Return the [x, y] coordinate for the center point of the cell that contains the specified text.  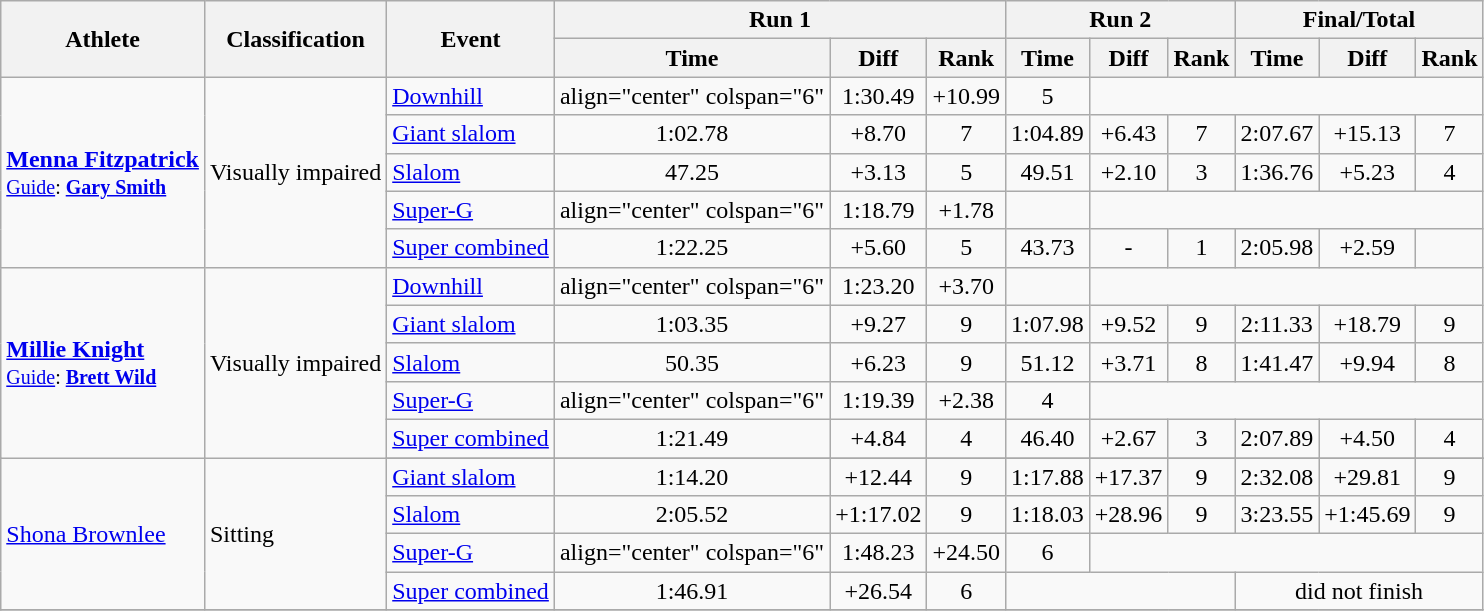
Athlete [103, 39]
3:23.55 [1277, 515]
+3.70 [966, 286]
+2.10 [1128, 172]
Sitting [295, 534]
Classification [295, 39]
47.25 [692, 172]
1:02.78 [692, 134]
+3.13 [878, 172]
1:30.49 [878, 96]
+1.78 [966, 210]
+1:45.69 [1368, 515]
+18.79 [1368, 324]
+8.70 [878, 134]
+10.99 [966, 96]
+9.52 [1128, 324]
did not finish [1359, 591]
1:23.20 [878, 286]
+24.50 [966, 553]
+26.54 [878, 591]
50.35 [692, 362]
2:07.67 [1277, 134]
1:18.03 [1048, 515]
2:07.89 [1277, 438]
Final/Total [1359, 20]
49.51 [1048, 172]
Menna FitzpatrickGuide: Gary Smith [103, 172]
1:36.76 [1277, 172]
+6.43 [1128, 134]
+28.96 [1128, 515]
+12.44 [878, 477]
+2.38 [966, 400]
1 [1202, 248]
1:19.39 [878, 400]
1:46.91 [692, 591]
+9.94 [1368, 362]
+9.27 [878, 324]
1:04.89 [1048, 134]
Event [471, 39]
+29.81 [1368, 477]
+17.37 [1128, 477]
2:05.52 [692, 515]
51.12 [1048, 362]
2:11.33 [1277, 324]
+5.23 [1368, 172]
1:18.79 [878, 210]
Run 1 [780, 20]
+1:17.02 [878, 515]
Run 2 [1120, 20]
+2.59 [1368, 248]
46.40 [1048, 438]
+5.60 [878, 248]
+3.71 [1128, 362]
1:48.23 [878, 553]
1:41.47 [1277, 362]
+15.13 [1368, 134]
2:05.98 [1277, 248]
1:21.49 [692, 438]
1:14.20 [692, 477]
1:03.35 [692, 324]
Millie KnightGuide: Brett Wild [103, 362]
+6.23 [878, 362]
1:07.98 [1048, 324]
1:17.88 [1048, 477]
Shona Brownlee [103, 534]
1:22.25 [692, 248]
+4.50 [1368, 438]
- [1128, 248]
+2.67 [1128, 438]
2:32.08 [1277, 477]
+4.84 [878, 438]
43.73 [1048, 248]
